Output the (x, y) coordinate of the center of the cell containing the given text.  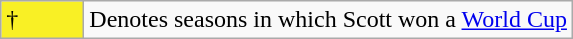
† (42, 20)
Denotes seasons in which Scott won a World Cup (328, 20)
